Output the [x, y] coordinate of the center of the cell containing the given text.  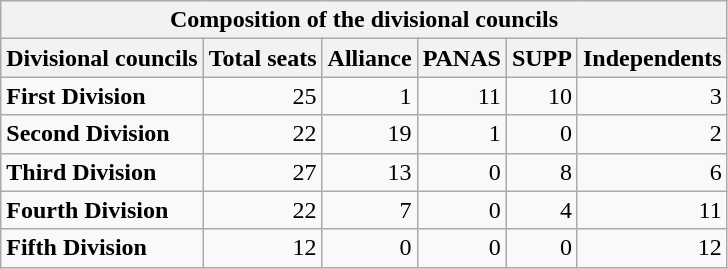
7 [370, 210]
Fifth Division [102, 248]
First Division [102, 96]
Second Division [102, 134]
2 [652, 134]
19 [370, 134]
25 [262, 96]
Independents [652, 58]
27 [262, 172]
3 [652, 96]
8 [542, 172]
13 [370, 172]
Composition of the divisional councils [364, 20]
PANAS [462, 58]
6 [652, 172]
4 [542, 210]
Divisional councils [102, 58]
SUPP [542, 58]
Fourth Division [102, 210]
Alliance [370, 58]
Total seats [262, 58]
10 [542, 96]
Third Division [102, 172]
